Detect which cell encompasses the target text, then output its (X, Y) center coordinate. 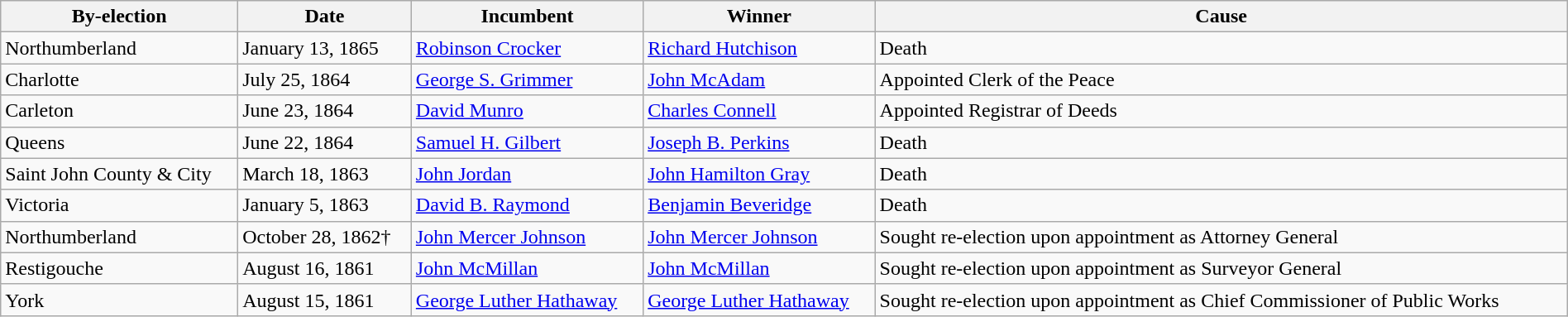
Restigouche (119, 268)
Queens (119, 142)
July 25, 1864 (325, 79)
Charles Connell (759, 111)
Victoria (119, 205)
June 23, 1864 (325, 111)
John McAdam (759, 79)
George S. Grimmer (527, 79)
Sought re-election upon appointment as Chief Commissioner of Public Works (1221, 300)
Benjamin Beveridge (759, 205)
October 28, 1862† (325, 237)
Samuel H. Gilbert (527, 142)
Cause (1221, 17)
Richard Hutchison (759, 48)
York (119, 300)
Robinson Crocker (527, 48)
August 15, 1861 (325, 300)
Sought re-election upon appointment as Attorney General (1221, 237)
March 18, 1863 (325, 174)
David Munro (527, 111)
Incumbent (527, 17)
John Jordan (527, 174)
Sought re-election upon appointment as Surveyor General (1221, 268)
David B. Raymond (527, 205)
January 5, 1863 (325, 205)
Saint John County & City (119, 174)
By-election (119, 17)
Carleton (119, 111)
Date (325, 17)
Appointed Registrar of Deeds (1221, 111)
Winner (759, 17)
Charlotte (119, 79)
John Hamilton Gray (759, 174)
June 22, 1864 (325, 142)
Joseph B. Perkins (759, 142)
January 13, 1865 (325, 48)
August 16, 1861 (325, 268)
Appointed Clerk of the Peace (1221, 79)
